From the cell containing the given text, extract its center point as (x, y) coordinate. 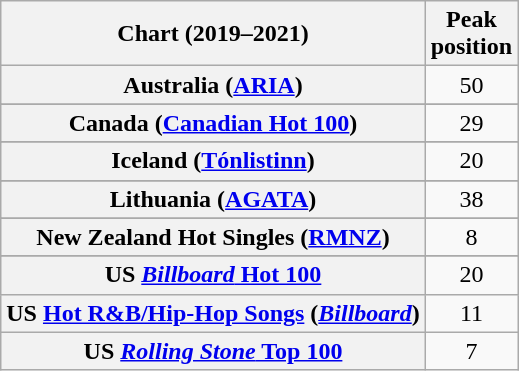
8 (471, 237)
Peakposition (471, 34)
Iceland (Tónlistinn) (213, 161)
Australia (ARIA) (213, 85)
Chart (2019–2021) (213, 34)
Lithuania (AGATA) (213, 199)
50 (471, 85)
US Billboard Hot 100 (213, 275)
7 (471, 351)
38 (471, 199)
US Hot R&B/Hip-Hop Songs (Billboard) (213, 313)
29 (471, 123)
US Rolling Stone Top 100 (213, 351)
New Zealand Hot Singles (RMNZ) (213, 237)
11 (471, 313)
Canada (Canadian Hot 100) (213, 123)
